Capture the cell that displays the provided text and extract its [x, y] central coordinate. 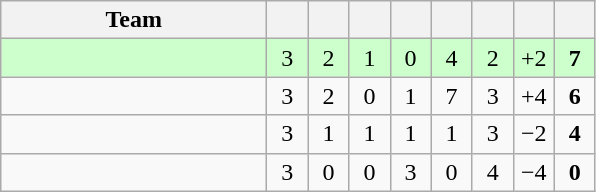
−2 [534, 134]
+2 [534, 58]
−4 [534, 172]
6 [574, 96]
+4 [534, 96]
Team [134, 20]
